Search for the cell housing the specified text and yield its (X, Y) center coordinate. 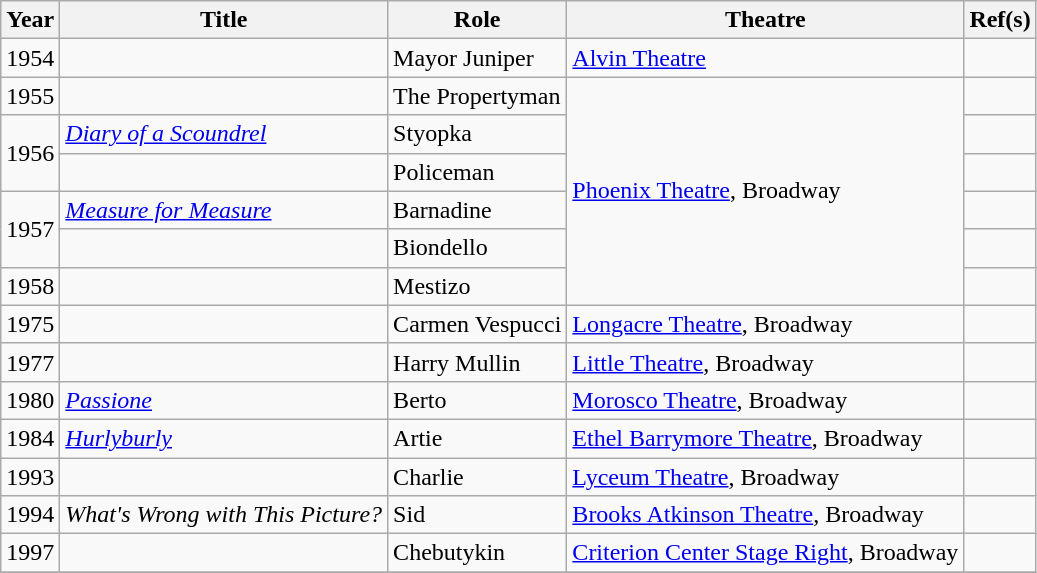
1980 (30, 400)
Hurlyburly (224, 438)
Chebutykin (478, 553)
1975 (30, 324)
Brooks Atkinson Theatre, Broadway (766, 515)
1997 (30, 553)
1956 (30, 153)
The Propertyman (478, 96)
Artie (478, 438)
Measure for Measure (224, 210)
Diary of a Scoundrel (224, 134)
1977 (30, 362)
Biondello (478, 248)
1958 (30, 286)
Little Theatre, Broadway (766, 362)
1984 (30, 438)
Role (478, 20)
What's Wrong with This Picture? (224, 515)
1954 (30, 58)
Barnadine (478, 210)
Lyceum Theatre, Broadway (766, 477)
1994 (30, 515)
Passione (224, 400)
Theatre (766, 20)
Alvin Theatre (766, 58)
Policeman (478, 172)
1955 (30, 96)
Ref(s) (1000, 20)
Harry Mullin (478, 362)
Charlie (478, 477)
Styopka (478, 134)
Morosco Theatre, Broadway (766, 400)
Sid (478, 515)
1957 (30, 229)
Title (224, 20)
Criterion Center Stage Right, Broadway (766, 553)
Longacre Theatre, Broadway (766, 324)
1993 (30, 477)
Mayor Juniper (478, 58)
Berto (478, 400)
Carmen Vespucci (478, 324)
Mestizo (478, 286)
Ethel Barrymore Theatre, Broadway (766, 438)
Year (30, 20)
Phoenix Theatre, Broadway (766, 191)
